For the text-containing cell, return its midpoint in (X, Y) coordinate format. 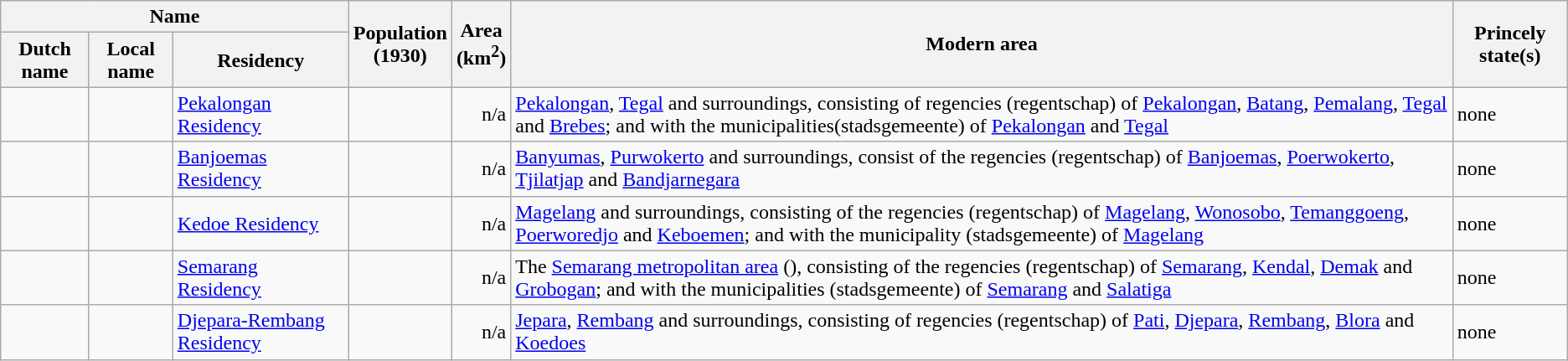
Modern area (982, 44)
Area(km2) (481, 44)
Semarang Residency (260, 278)
Princely state(s) (1509, 44)
Banjoemas Residency (260, 169)
Djepara-Rembang Residency (260, 332)
Population(1930) (400, 44)
Pekalongan Residency (260, 114)
Name (175, 17)
Dutch name (45, 60)
Local name (131, 60)
Residency (260, 60)
Jepara, Rembang and surroundings, consisting of regencies (regentschap) of Pati, Djepara, Rembang, Blora and Koedoes (982, 332)
Kedoe Residency (260, 223)
Banyumas, Purwokerto and surroundings, consist of the regencies (regentschap) of Banjoemas, Poerwokerto, Tjilatjap and Bandjarnegara (982, 169)
